Extract the (x, y) coordinate from the center of the cell holding the provided text.  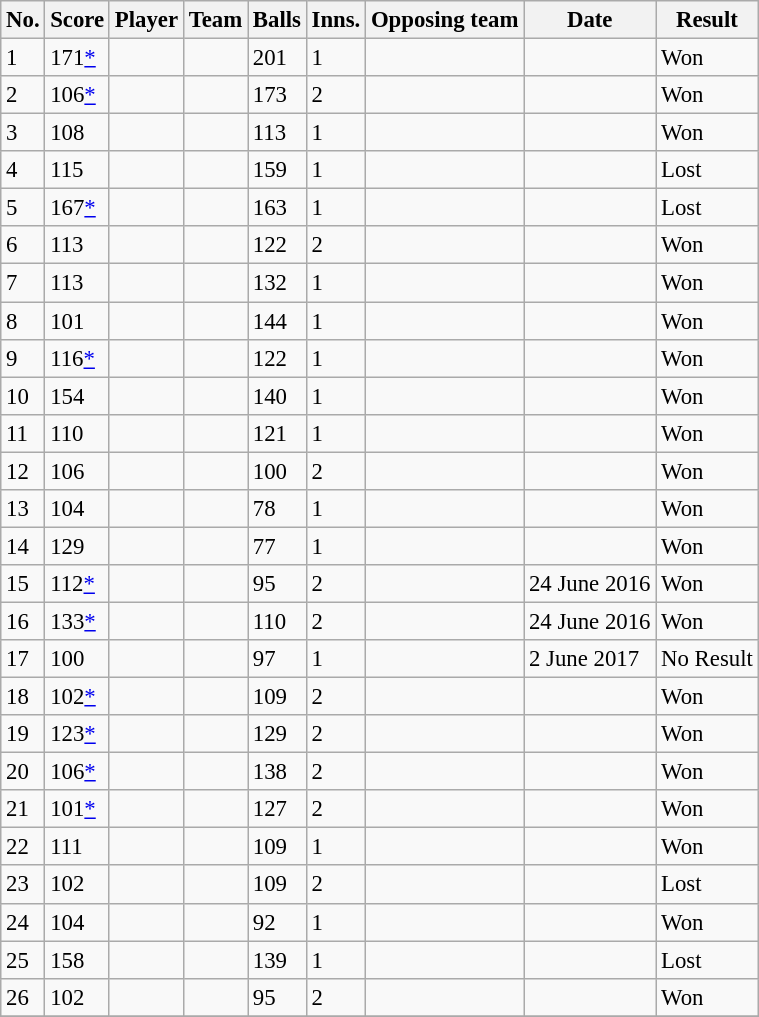
Score (78, 20)
12 (23, 471)
158 (78, 960)
112* (78, 584)
7 (23, 283)
15 (23, 584)
159 (278, 170)
106 (78, 471)
Inns. (336, 20)
20 (23, 772)
116* (78, 358)
144 (278, 321)
133* (78, 621)
17 (23, 659)
14 (23, 546)
201 (278, 58)
92 (278, 922)
9 (23, 358)
16 (23, 621)
139 (278, 960)
77 (278, 546)
121 (278, 433)
171* (78, 58)
101 (78, 321)
5 (23, 208)
Balls (278, 20)
8 (23, 321)
24 (23, 922)
127 (278, 809)
140 (278, 396)
115 (78, 170)
3 (23, 133)
Team (215, 20)
10 (23, 396)
138 (278, 772)
78 (278, 509)
18 (23, 697)
23 (23, 885)
Result (707, 20)
No Result (707, 659)
25 (23, 960)
Date (590, 20)
132 (278, 283)
21 (23, 809)
111 (78, 847)
Player (146, 20)
6 (23, 245)
19 (23, 734)
2 June 2017 (590, 659)
163 (278, 208)
97 (278, 659)
4 (23, 170)
22 (23, 847)
101* (78, 809)
123* (78, 734)
13 (23, 509)
154 (78, 396)
167* (78, 208)
102* (78, 697)
108 (78, 133)
173 (278, 95)
11 (23, 433)
26 (23, 997)
Opposing team (445, 20)
No. (23, 20)
